Identify which cell holds the provided text, then report its [X, Y] central coordinate. 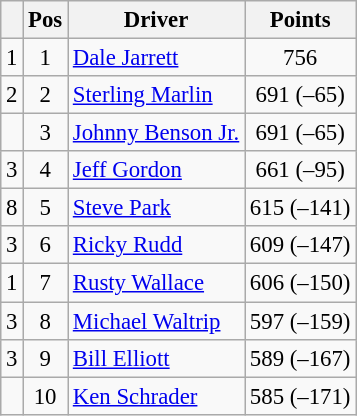
585 (–171) [300, 396]
597 (–159) [300, 321]
661 (–95) [300, 170]
Michael Waltrip [156, 321]
Rusty Wallace [156, 283]
Dale Jarrett [156, 58]
Bill Elliott [156, 358]
9 [46, 358]
589 (–167) [300, 358]
Jeff Gordon [156, 170]
5 [46, 208]
Sterling Marlin [156, 95]
Ricky Rudd [156, 245]
10 [46, 396]
Points [300, 20]
Johnny Benson Jr. [156, 133]
4 [46, 170]
609 (–147) [300, 245]
615 (–141) [300, 208]
Pos [46, 20]
7 [46, 283]
756 [300, 58]
Ken Schrader [156, 396]
Steve Park [156, 208]
Driver [156, 20]
6 [46, 245]
606 (–150) [300, 283]
